Determine the (X, Y) coordinate at the center of the cell enclosing the given text.  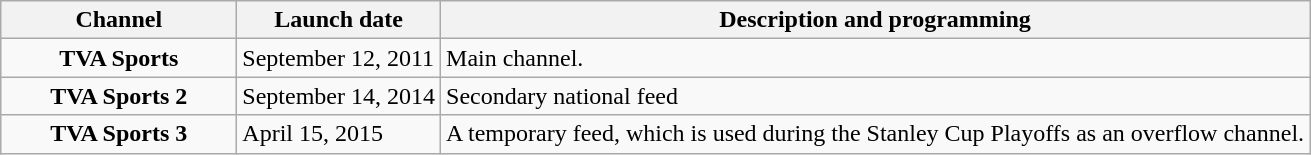
Secondary national feed (876, 96)
Channel (119, 20)
Description and programming (876, 20)
A temporary feed, which is used during the Stanley Cup Playoffs as an overflow channel. (876, 134)
TVA Sports (119, 58)
TVA Sports 3 (119, 134)
TVA Sports 2 (119, 96)
September 12, 2011 (339, 58)
Main channel. (876, 58)
September 14, 2014 (339, 96)
April 15, 2015 (339, 134)
Launch date (339, 20)
